Return [x, y] of the center of cell containing provided text 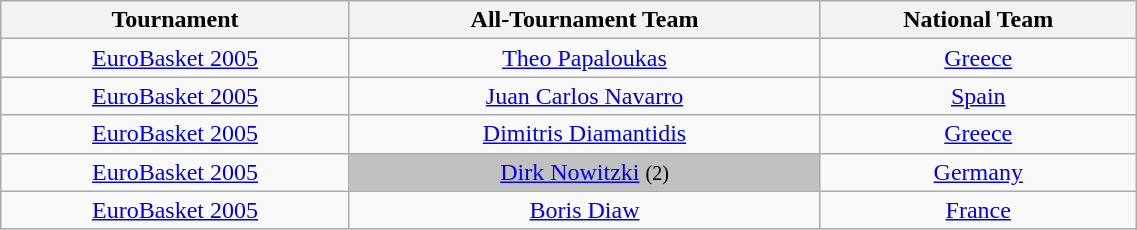
Juan Carlos Navarro [584, 96]
Boris Diaw [584, 210]
Spain [978, 96]
Dimitris Diamantidis [584, 134]
Dirk Nowitzki (2) [584, 172]
Theo Papaloukas [584, 58]
Germany [978, 172]
Tournament [176, 20]
France [978, 210]
All-Tournament Team [584, 20]
National Team [978, 20]
